Extract the (x, y) coordinate from the center of the cell holding the provided text.  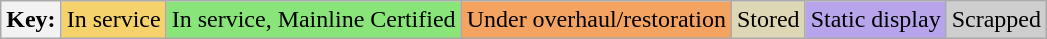
In service (114, 20)
Key: (31, 20)
Stored (768, 20)
In service, Mainline Certified (314, 20)
Static display (876, 20)
Under overhaul/restoration (596, 20)
Scrapped (996, 20)
